Locate the cell with the specified text and output its (x, y) center coordinate. 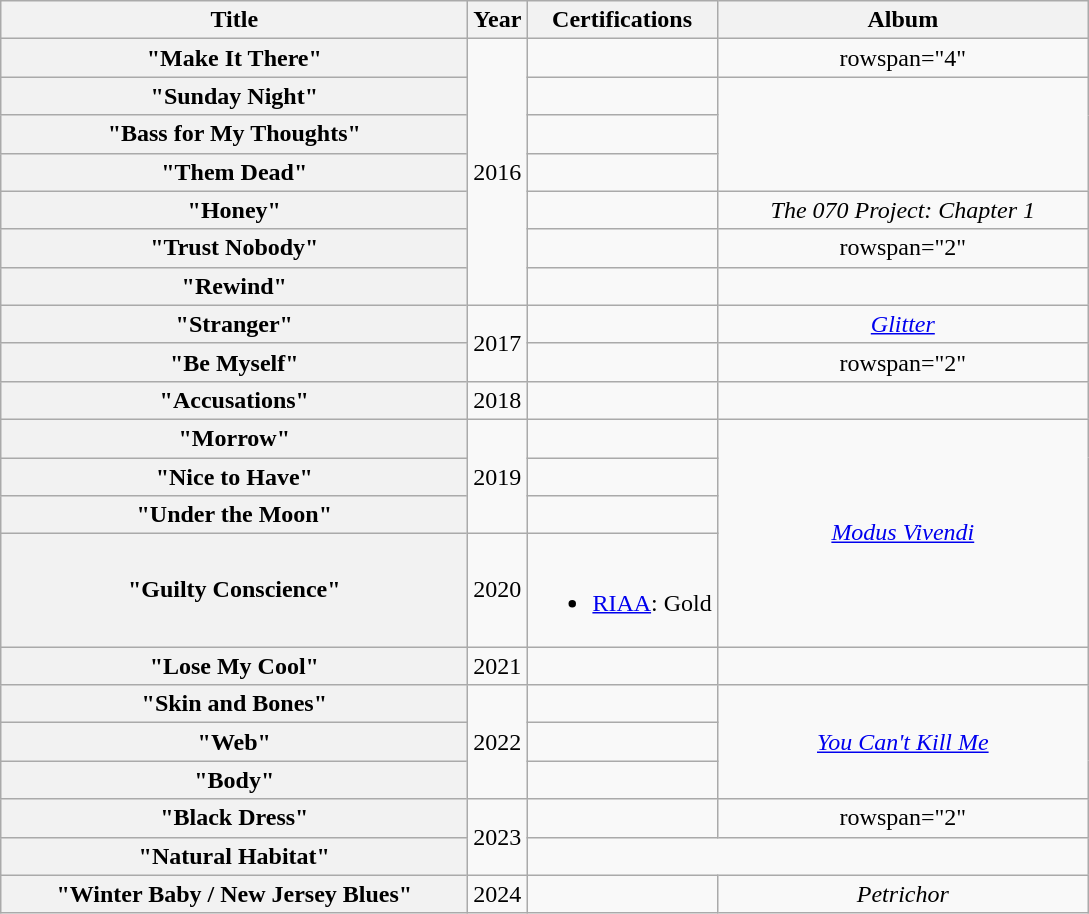
"Trust Nobody" (234, 248)
RIAA: Gold (622, 590)
2023 (498, 837)
2016 (498, 172)
Year (498, 20)
"Rewind" (234, 286)
"Bass for My Thoughts" (234, 134)
"Natural Habitat" (234, 856)
2024 (498, 894)
The 070 Project: Chapter 1 (902, 210)
"Skin and Bones" (234, 704)
"Body" (234, 780)
2020 (498, 590)
"Guilty Conscience" (234, 590)
"Black Dress" (234, 818)
"Accusations" (234, 400)
"Make It There" (234, 58)
"Morrow" (234, 438)
Title (234, 20)
Album (902, 20)
2017 (498, 343)
2022 (498, 742)
Modus Vivendi (902, 532)
"Web" (234, 742)
"Under the Moon" (234, 515)
You Can't Kill Me (902, 742)
"Sunday Night" (234, 96)
2021 (498, 666)
"Lose My Cool" (234, 666)
"Winter Baby / New Jersey Blues" (234, 894)
"Be Myself" (234, 362)
Petrichor (902, 894)
2019 (498, 476)
"Them Dead" (234, 172)
"Honey" (234, 210)
Certifications (622, 20)
rowspan="4" (902, 58)
Glitter (902, 324)
2018 (498, 400)
"Stranger" (234, 324)
"Nice to Have" (234, 477)
